Scan for the cell matching the given text and deliver its [X, Y] coordinate at center. 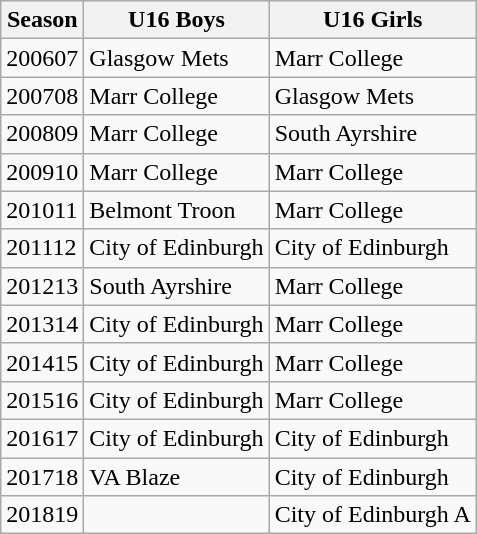
U16 Girls [372, 20]
201718 [42, 477]
City of Edinburgh A [372, 515]
201011 [42, 210]
VA Blaze [176, 477]
201314 [42, 324]
200607 [42, 58]
200910 [42, 172]
201112 [42, 248]
201415 [42, 362]
201819 [42, 515]
201516 [42, 400]
Season [42, 20]
U16 Boys [176, 20]
Belmont Troon [176, 210]
200809 [42, 134]
200708 [42, 96]
201617 [42, 438]
201213 [42, 286]
